Determine the (X, Y) coordinate at the center of the cell enclosing the given text.  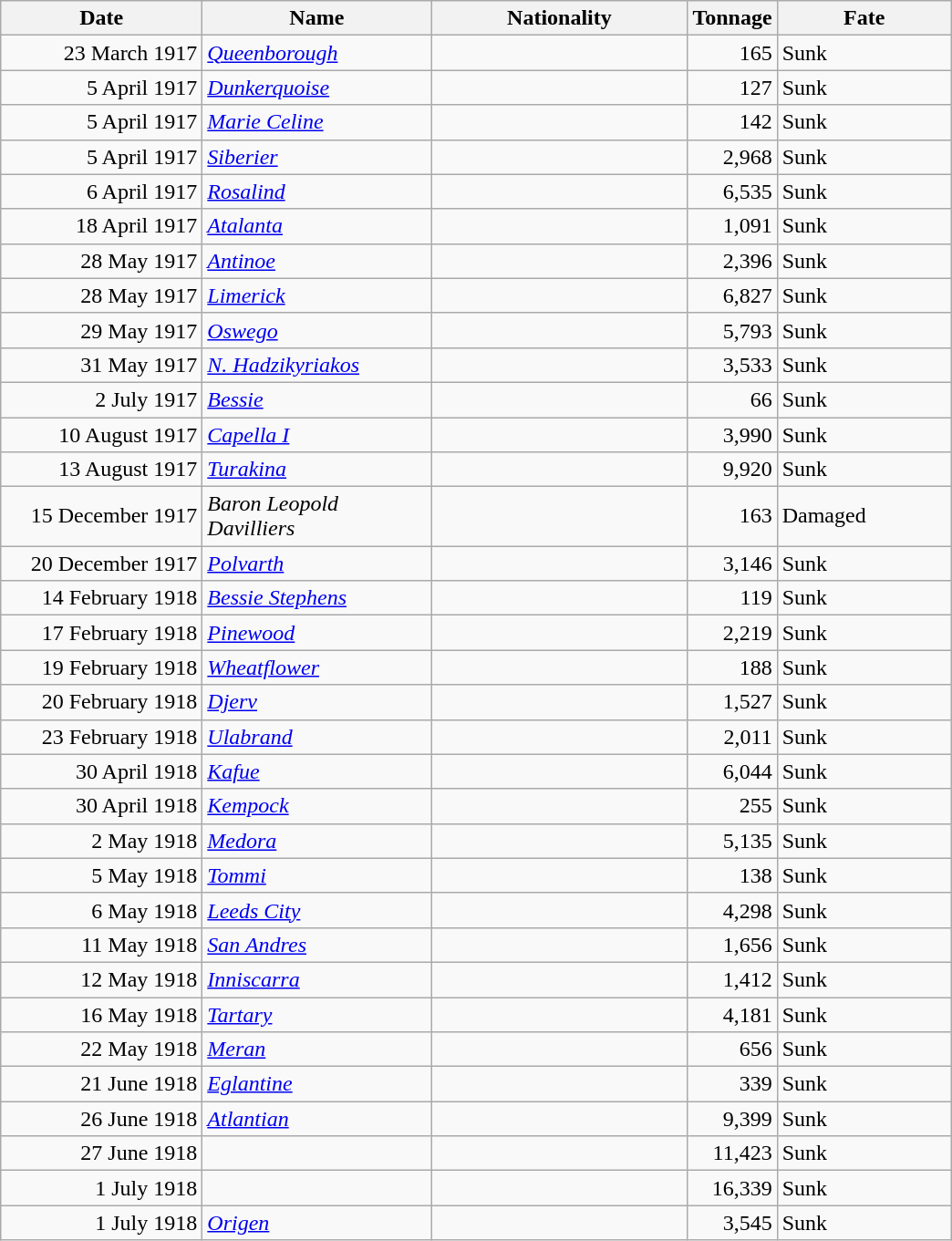
Rosalind (317, 191)
San Andres (317, 945)
656 (732, 1050)
6,535 (732, 191)
19 February 1918 (102, 667)
27 June 1918 (102, 1153)
Atlantian (317, 1119)
20 December 1917 (102, 564)
18 April 1917 (102, 226)
13 August 1917 (102, 470)
Marie Celine (317, 122)
Tonnage (732, 18)
Atalanta (317, 226)
1,091 (732, 226)
6,044 (732, 771)
Kempock (317, 806)
2 July 1917 (102, 399)
16 May 1918 (102, 1015)
14 February 1918 (102, 598)
255 (732, 806)
188 (732, 667)
3,990 (732, 435)
2,011 (732, 737)
Oswego (317, 330)
Leeds City (317, 910)
Pinewood (317, 633)
Dunkerquoise (317, 88)
2,968 (732, 157)
5 May 1918 (102, 875)
16,339 (732, 1188)
11,423 (732, 1153)
Eglantine (317, 1084)
23 March 1917 (102, 53)
339 (732, 1084)
Wheatflower (317, 667)
21 June 1918 (102, 1084)
163 (732, 516)
Origen (317, 1223)
Meran (317, 1050)
Antinoe (317, 261)
Ulabrand (317, 737)
2,396 (732, 261)
Inniscarra (317, 979)
2,219 (732, 633)
Turakina (317, 470)
3,545 (732, 1223)
Baron Leopold Davilliers (317, 516)
Polvarth (317, 564)
26 June 1918 (102, 1119)
17 February 1918 (102, 633)
138 (732, 875)
1,656 (732, 945)
1,527 (732, 702)
66 (732, 399)
Tartary (317, 1015)
10 August 1917 (102, 435)
29 May 1917 (102, 330)
23 February 1918 (102, 737)
Bessie Stephens (317, 598)
11 May 1918 (102, 945)
Capella I (317, 435)
Kafue (317, 771)
4,298 (732, 910)
119 (732, 598)
Tommi (317, 875)
5,135 (732, 841)
6 April 1917 (102, 191)
1,412 (732, 979)
5,793 (732, 330)
Nationality (560, 18)
9,399 (732, 1119)
Djerv (317, 702)
31 May 1917 (102, 365)
6,827 (732, 295)
Queenborough (317, 53)
9,920 (732, 470)
Siberier (317, 157)
Medora (317, 841)
Bessie (317, 399)
22 May 1918 (102, 1050)
12 May 1918 (102, 979)
Name (317, 18)
N. Hadzikyriakos (317, 365)
Date (102, 18)
3,533 (732, 365)
20 February 1918 (102, 702)
142 (732, 122)
2 May 1918 (102, 841)
Damaged (864, 516)
165 (732, 53)
Fate (864, 18)
Limerick (317, 295)
15 December 1917 (102, 516)
6 May 1918 (102, 910)
4,181 (732, 1015)
127 (732, 88)
3,146 (732, 564)
